Locate the cell with the specified text and output its [X, Y] center coordinate. 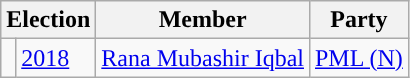
2018 [56, 58]
Election [48, 20]
Party [358, 20]
Member [203, 20]
PML (N) [358, 58]
Rana Mubashir Iqbal [203, 58]
